Scan for the cell matching the given text and deliver its (x, y) coordinate at center. 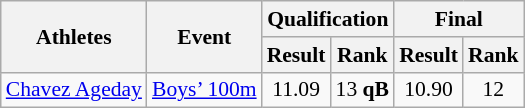
Boys’ 100m (204, 90)
13 qB (363, 90)
11.09 (296, 90)
Athletes (74, 36)
Event (204, 36)
12 (494, 90)
10.90 (428, 90)
Qualification (328, 19)
Chavez Ageday (74, 90)
Final (458, 19)
